Identify which cell holds the provided text, then report its [x, y] central coordinate. 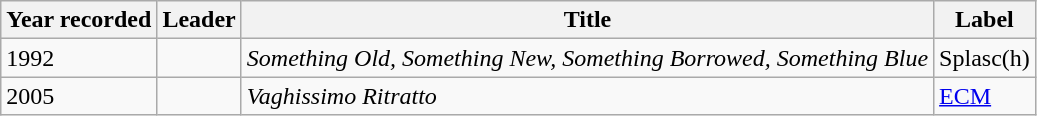
Vaghissimo Ritratto [587, 96]
Year recorded [79, 20]
1992 [79, 58]
Leader [199, 20]
ECM [985, 96]
Splasc(h) [985, 58]
2005 [79, 96]
Title [587, 20]
Label [985, 20]
Something Old, Something New, Something Borrowed, Something Blue [587, 58]
